Capture the cell that displays the provided text and extract its [x, y] central coordinate. 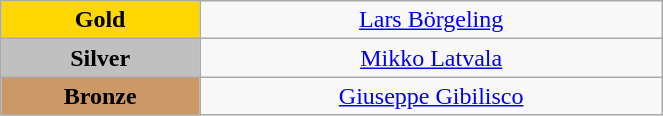
Mikko Latvala [432, 58]
Giuseppe Gibilisco [432, 96]
Bronze [100, 96]
Silver [100, 58]
Gold [100, 20]
Lars Börgeling [432, 20]
